Identify which cell holds the provided text, then report its [x, y] central coordinate. 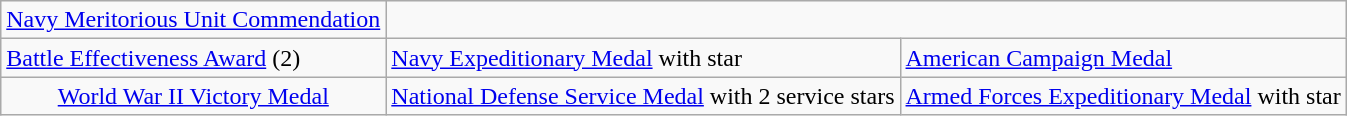
Navy Meritorious Unit Commendation [194, 20]
Armed Forces Expeditionary Medal with star [1123, 96]
American Campaign Medal [1123, 58]
National Defense Service Medal with 2 service stars [643, 96]
Navy Expeditionary Medal with star [643, 58]
Battle Effectiveness Award (2) [194, 58]
World War II Victory Medal [194, 96]
